Identify which cell holds the provided text, then report its [x, y] central coordinate. 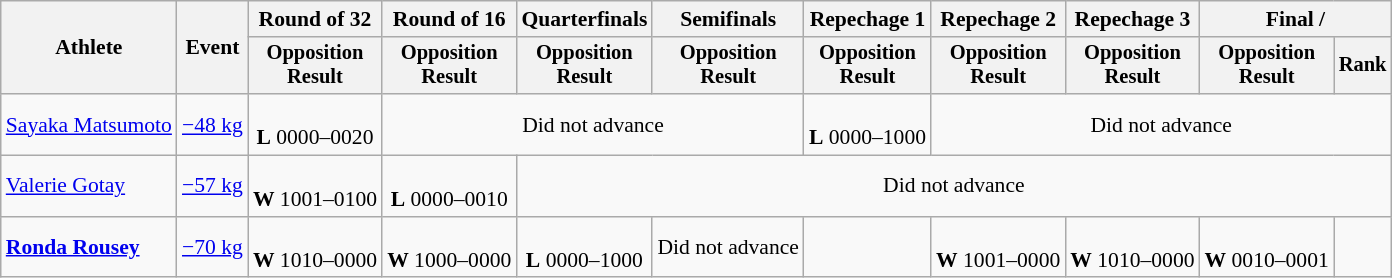
W 1000–0000 [449, 248]
W 1001–0000 [998, 248]
−57 kg [212, 186]
Rank [1363, 66]
Final / [1296, 19]
Repechage 1 [868, 19]
L 0000–0010 [449, 186]
−70 kg [212, 248]
Repechage 2 [998, 19]
L 0000–0020 [315, 124]
Semifinals [728, 19]
Repechage 3 [1132, 19]
Quarterfinals [584, 19]
W 1001–0100 [315, 186]
W 0010–0001 [1267, 248]
Ronda Rousey [89, 248]
Round of 16 [449, 19]
Valerie Gotay [89, 186]
Round of 32 [315, 19]
−48 kg [212, 124]
Sayaka Matsumoto [89, 124]
Event [212, 48]
Athlete [89, 48]
